Scan for the cell matching the given text and deliver its [X, Y] coordinate at center. 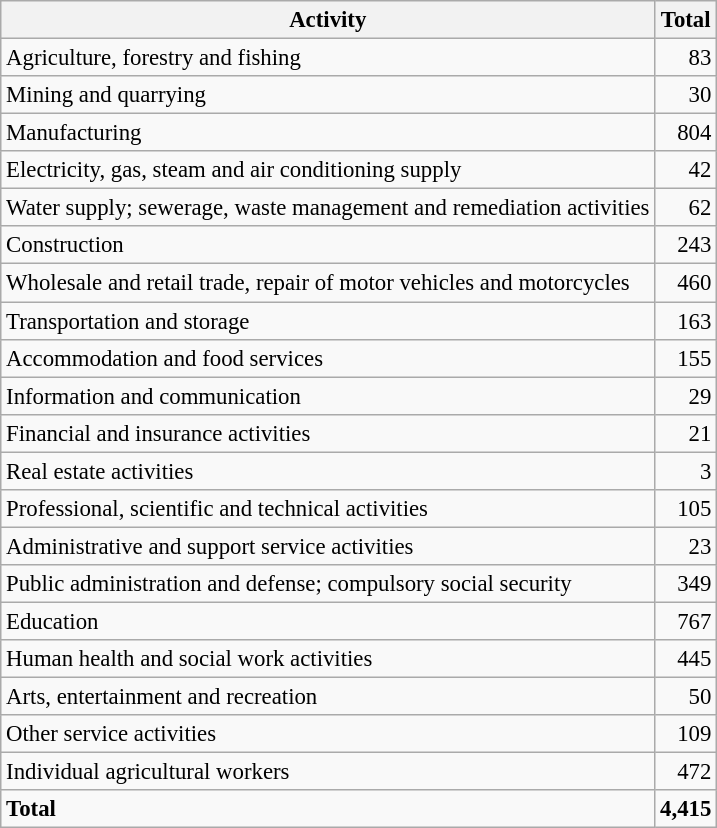
Mining and quarrying [328, 95]
83 [686, 58]
23 [686, 546]
Manufacturing [328, 133]
Activity [328, 20]
472 [686, 772]
Accommodation and food services [328, 358]
3 [686, 471]
105 [686, 509]
Administrative and support service activities [328, 546]
Other service activities [328, 734]
29 [686, 396]
50 [686, 697]
109 [686, 734]
Wholesale and retail trade, repair of motor vehicles and motorcycles [328, 283]
Transportation and storage [328, 321]
42 [686, 170]
Information and communication [328, 396]
Financial and insurance activities [328, 433]
21 [686, 433]
30 [686, 95]
445 [686, 659]
349 [686, 584]
163 [686, 321]
Human health and social work activities [328, 659]
Professional, scientific and technical activities [328, 509]
Real estate activities [328, 471]
460 [686, 283]
Agriculture, forestry and fishing [328, 58]
Individual agricultural workers [328, 772]
Arts, entertainment and recreation [328, 697]
767 [686, 621]
155 [686, 358]
Water supply; sewerage, waste management and remediation activities [328, 208]
Construction [328, 245]
4,415 [686, 809]
Electricity, gas, steam and air conditioning supply [328, 170]
Education [328, 621]
804 [686, 133]
62 [686, 208]
Public administration and defense; compulsory social security [328, 584]
243 [686, 245]
